Return the [X, Y] coordinate for the center point of the cell that contains the specified text.  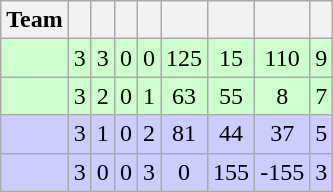
125 [184, 58]
37 [282, 134]
44 [232, 134]
63 [184, 96]
7 [322, 96]
8 [282, 96]
155 [232, 172]
55 [232, 96]
81 [184, 134]
5 [322, 134]
15 [232, 58]
-155 [282, 172]
Team [35, 20]
9 [322, 58]
110 [282, 58]
